Output the [x, y] coordinate of the center of the cell containing the given text.  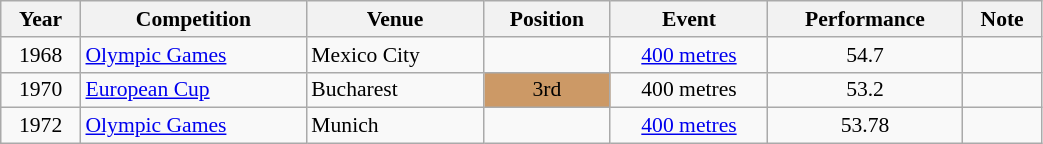
1972 [41, 126]
1970 [41, 90]
Event [689, 19]
Venue [394, 19]
54.7 [865, 55]
Note [1002, 19]
53.2 [865, 90]
Position [547, 19]
Mexico City [394, 55]
53.78 [865, 126]
Performance [865, 19]
European Cup [193, 90]
Year [41, 19]
Munich [394, 126]
1968 [41, 55]
Bucharest [394, 90]
3rd [547, 90]
Competition [193, 19]
